Pinpoint the cell where the given text exists, returning its (x, y) midpoint coordinate. 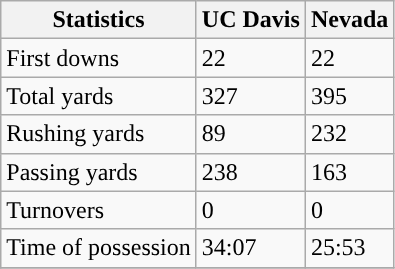
25:53 (349, 248)
163 (349, 172)
Nevada (349, 20)
Rushing yards (99, 134)
Total yards (99, 96)
327 (250, 96)
89 (250, 134)
232 (349, 134)
Time of possession (99, 248)
Passing yards (99, 172)
34:07 (250, 248)
Statistics (99, 20)
Turnovers (99, 210)
UC Davis (250, 20)
238 (250, 172)
395 (349, 96)
First downs (99, 58)
